Determine the (X, Y) coordinate at the center of the cell enclosing the given text.  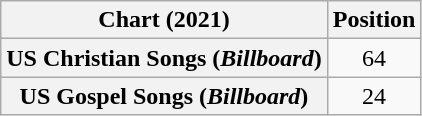
US Christian Songs (Billboard) (164, 58)
Position (374, 20)
US Gospel Songs (Billboard) (164, 96)
Chart (2021) (164, 20)
24 (374, 96)
64 (374, 58)
